From the cell containing the given text, extract its center point as [X, Y] coordinate. 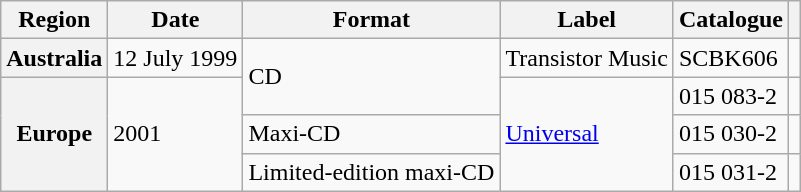
Date [176, 20]
Limited-edition maxi-CD [372, 172]
015 030-2 [730, 134]
Transistor Music [587, 58]
Region [54, 20]
Format [372, 20]
015 031-2 [730, 172]
015 083-2 [730, 96]
2001 [176, 134]
Universal [587, 134]
Label [587, 20]
Maxi-CD [372, 134]
CD [372, 77]
12 July 1999 [176, 58]
Australia [54, 58]
Catalogue [730, 20]
Europe [54, 134]
SCBK606 [730, 58]
